From the cell containing the given text, extract its center point as (x, y) coordinate. 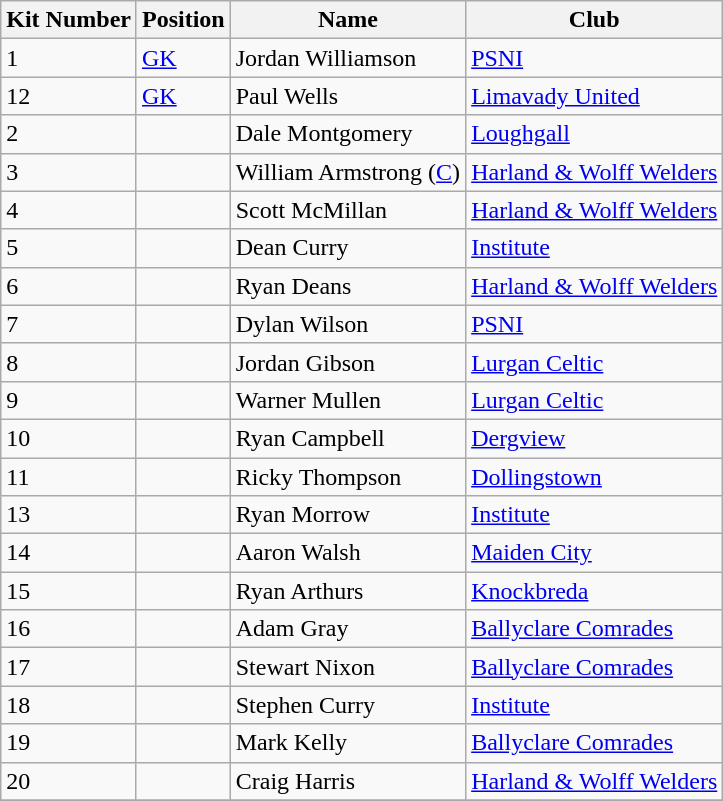
Dale Montgomery (348, 134)
William Armstrong (C) (348, 172)
Position (183, 20)
15 (69, 591)
Warner Mullen (348, 400)
1 (69, 58)
10 (69, 438)
20 (69, 781)
Ryan Arthurs (348, 591)
Jordan Gibson (348, 362)
13 (69, 515)
Club (594, 20)
Paul Wells (348, 96)
Mark Kelly (348, 743)
Dollingstown (594, 477)
Dergview (594, 438)
17 (69, 667)
2 (69, 134)
Stephen Curry (348, 705)
11 (69, 477)
Ryan Morrow (348, 515)
Knockbreda (594, 591)
Adam Gray (348, 629)
3 (69, 172)
18 (69, 705)
7 (69, 324)
16 (69, 629)
8 (69, 362)
Ryan Deans (348, 286)
Name (348, 20)
Ricky Thompson (348, 477)
Ryan Campbell (348, 438)
Scott McMillan (348, 210)
Aaron Walsh (348, 553)
Stewart Nixon (348, 667)
Limavady United (594, 96)
Dean Curry (348, 248)
Craig Harris (348, 781)
Jordan Williamson (348, 58)
14 (69, 553)
4 (69, 210)
Dylan Wilson (348, 324)
5 (69, 248)
Maiden City (594, 553)
9 (69, 400)
12 (69, 96)
19 (69, 743)
Kit Number (69, 20)
Loughgall (594, 134)
6 (69, 286)
